Return the [x, y] coordinate for the center point of the cell that contains the specified text.  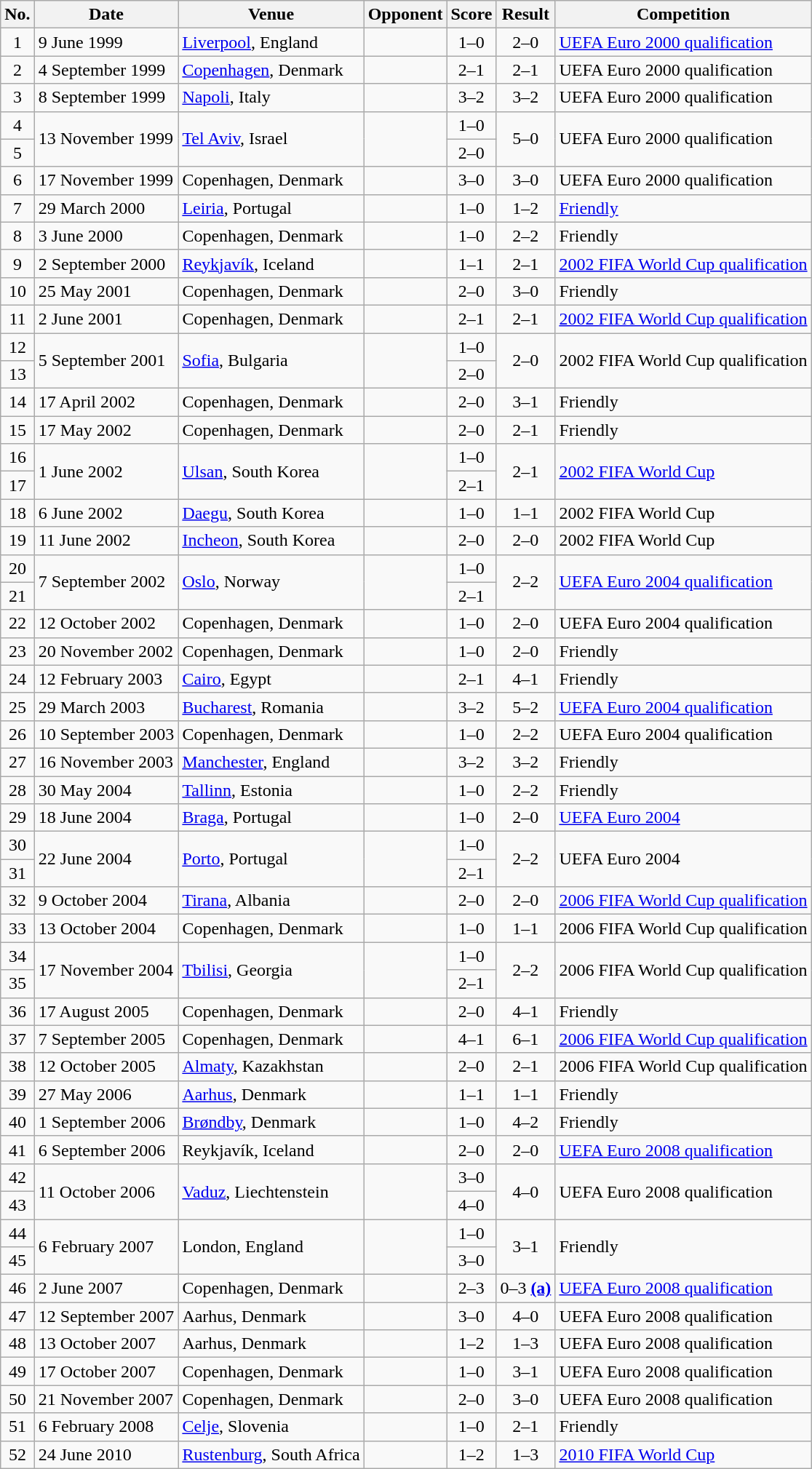
8 September 1999 [106, 97]
10 [17, 291]
6 [17, 180]
Tirana, Albania [271, 901]
19 [17, 541]
23 [17, 651]
5–2 [525, 706]
50 [17, 1399]
Cairo, Egypt [271, 679]
Ulsan, South Korea [271, 471]
3 [17, 97]
14 [17, 402]
Manchester, England [271, 762]
Leiria, Portugal [271, 208]
20 November 2002 [106, 651]
13 November 1999 [106, 139]
Tallinn, Estonia [271, 789]
36 [17, 1011]
49 [17, 1372]
2 [17, 70]
11 [17, 319]
33 [17, 928]
29 [17, 818]
22 June 2004 [106, 859]
Opponent [405, 15]
12 September 2007 [106, 1316]
2 June 2007 [106, 1289]
18 June 2004 [106, 818]
London, England [271, 1247]
Napoli, Italy [271, 97]
28 [17, 789]
40 [17, 1122]
Score [471, 15]
4–2 [525, 1122]
13 October 2004 [106, 928]
29 March 2003 [106, 706]
51 [17, 1427]
20 [17, 568]
1 June 2002 [106, 471]
5–0 [525, 139]
15 [17, 430]
Result [525, 15]
12 [17, 347]
41 [17, 1150]
17 October 2007 [106, 1372]
52 [17, 1454]
17 May 2002 [106, 430]
5 September 2001 [106, 361]
31 [17, 873]
25 [17, 706]
39 [17, 1094]
12 February 2003 [106, 679]
11 June 2002 [106, 541]
21 November 2007 [106, 1399]
7 [17, 208]
Tbilisi, Georgia [271, 970]
11 October 2006 [106, 1191]
Braga, Portugal [271, 818]
Bucharest, Romania [271, 706]
30 [17, 845]
2–3 [471, 1289]
6–1 [525, 1039]
6 February 2008 [106, 1427]
Porto, Portugal [271, 859]
Competition [683, 15]
Almaty, Kazakhstan [271, 1067]
4 [17, 125]
16 [17, 458]
Oslo, Norway [271, 582]
No. [17, 15]
24 June 2010 [106, 1454]
Tel Aviv, Israel [271, 139]
17 November 1999 [106, 180]
47 [17, 1316]
6 September 2006 [106, 1150]
17 August 2005 [106, 1011]
46 [17, 1289]
17 [17, 485]
18 [17, 513]
38 [17, 1067]
3 June 2000 [106, 236]
0–3 (a) [525, 1289]
21 [17, 596]
44 [17, 1233]
32 [17, 901]
2 September 2000 [106, 263]
8 [17, 236]
29 March 2000 [106, 208]
6 June 2002 [106, 513]
7 September 2005 [106, 1039]
24 [17, 679]
16 November 2003 [106, 762]
9 [17, 263]
30 May 2004 [106, 789]
9 June 1999 [106, 42]
Date [106, 15]
7 September 2002 [106, 582]
5 [17, 153]
1 September 2006 [106, 1122]
4 September 1999 [106, 70]
9 October 2004 [106, 901]
2 June 2001 [106, 319]
22 [17, 624]
Vaduz, Liechtenstein [271, 1191]
1 [17, 42]
26 [17, 734]
10 September 2003 [106, 734]
6 February 2007 [106, 1247]
48 [17, 1344]
12 October 2005 [106, 1067]
Venue [271, 15]
13 October 2007 [106, 1344]
Sofia, Bulgaria [271, 361]
27 [17, 762]
Liverpool, England [271, 42]
37 [17, 1039]
42 [17, 1177]
12 October 2002 [106, 624]
35 [17, 984]
Brøndby, Denmark [271, 1122]
2010 FIFA World Cup [683, 1454]
45 [17, 1261]
Daegu, South Korea [271, 513]
27 May 2006 [106, 1094]
Rustenburg, South Africa [271, 1454]
17 November 2004 [106, 970]
17 April 2002 [106, 402]
43 [17, 1205]
Incheon, South Korea [271, 541]
25 May 2001 [106, 291]
13 [17, 375]
Celje, Slovenia [271, 1427]
34 [17, 956]
